Return (X, Y) of the center of cell containing provided text 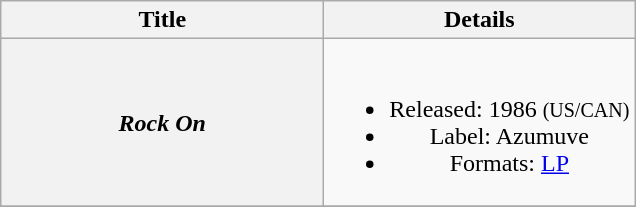
Title (162, 20)
Rock On (162, 122)
Released: 1986 (US/CAN)Label: AzumuveFormats: LP (480, 122)
Details (480, 20)
